Identify which cell holds the provided text, then report its [x, y] central coordinate. 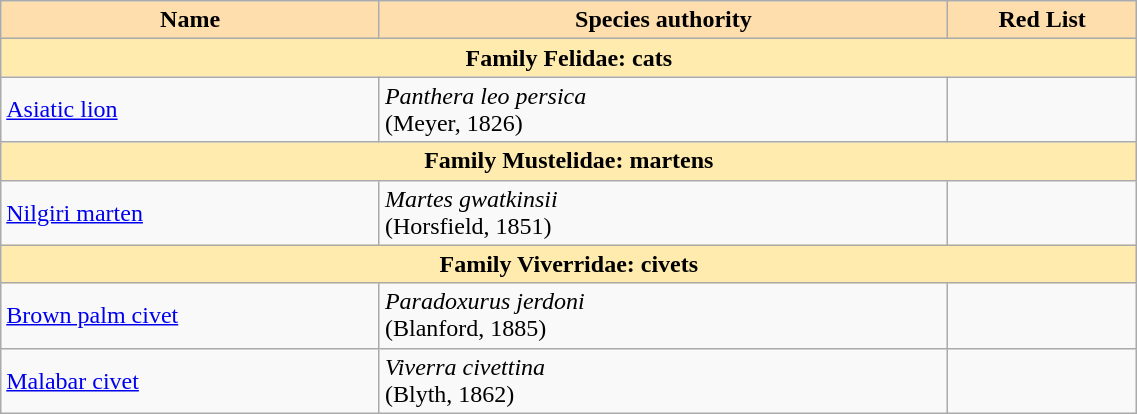
Panthera leo persica(Meyer, 1826) [663, 110]
Martes gwatkinsii(Horsfield, 1851) [663, 212]
Red List [1042, 20]
Asiatic lion [190, 110]
Viverra civettina(Blyth, 1862) [663, 380]
Family Mustelidae: martens [569, 161]
Species authority [663, 20]
Family Viverridae: civets [569, 264]
Name [190, 20]
Malabar civet [190, 380]
Brown palm civet [190, 316]
Family Felidae: cats [569, 58]
Nilgiri marten [190, 212]
Paradoxurus jerdoni(Blanford, 1885) [663, 316]
